From the cell containing the given text, extract its center point as [x, y] coordinate. 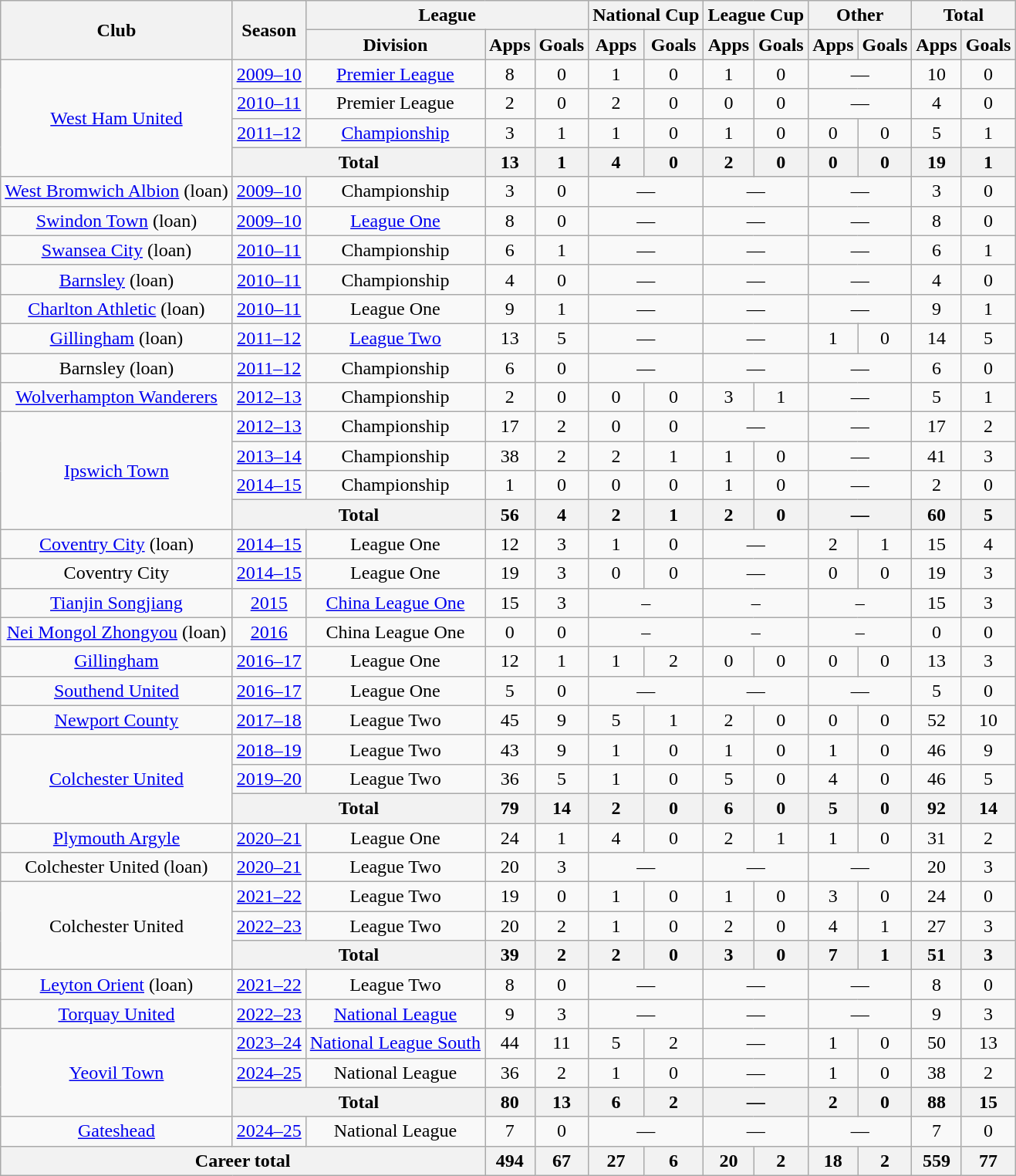
43 [510, 749]
Swansea City (loan) [116, 250]
79 [510, 808]
Southend United [116, 691]
Swindon Town (loan) [116, 221]
Nei Mongol Zhongyou (loan) [116, 632]
44 [510, 1043]
559 [937, 1161]
31 [937, 837]
West Bromwich Albion (loan) [116, 191]
52 [937, 720]
2013–14 [268, 456]
Torquay United [116, 1014]
Other [860, 15]
Gillingham (loan) [116, 338]
Season [268, 30]
Yeovil Town [116, 1073]
2023–24 [268, 1043]
National Cup [646, 15]
92 [937, 808]
Plymouth Argyle [116, 837]
67 [562, 1161]
41 [937, 456]
494 [510, 1161]
Division [395, 45]
80 [510, 1102]
Club [116, 30]
45 [510, 720]
18 [833, 1161]
Leyton Orient (loan) [116, 985]
League Cup [756, 15]
2019–20 [268, 779]
60 [937, 515]
Ipswich Town [116, 471]
88 [937, 1102]
2017–18 [268, 720]
National League South [395, 1043]
Charlton Athletic (loan) [116, 309]
Tianjin Songjiang [116, 603]
11 [562, 1043]
56 [510, 515]
39 [510, 955]
Gillingham [116, 661]
Gateshead [116, 1131]
League [447, 15]
77 [988, 1161]
2018–19 [268, 749]
51 [937, 955]
Coventry City [116, 573]
Career total [243, 1161]
50 [937, 1043]
Wolverhampton Wanderers [116, 397]
West Ham United [116, 118]
Newport County [116, 720]
2016 [268, 632]
Colchester United (loan) [116, 867]
2015 [268, 603]
Coventry City (loan) [116, 544]
